Scan for the cell matching the given text and deliver its (X, Y) coordinate at center. 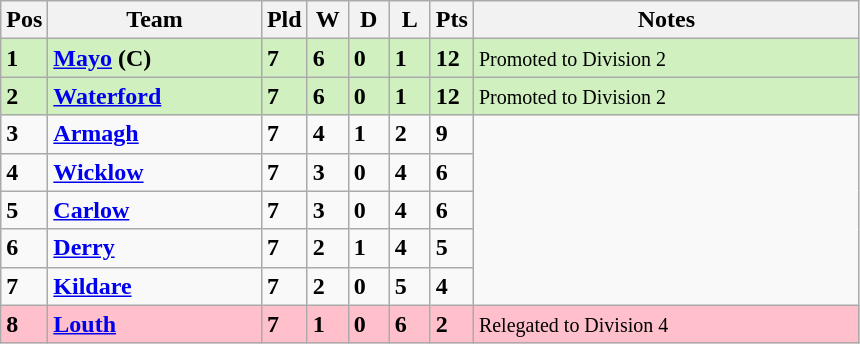
Armagh (155, 134)
Pts (452, 20)
W (328, 20)
9 (452, 134)
Kildare (155, 286)
D (368, 20)
8 (24, 324)
Pos (24, 20)
Waterford (155, 96)
Notes (666, 20)
Carlow (155, 210)
Mayo (C) (155, 58)
Derry (155, 248)
Wicklow (155, 172)
L (410, 20)
Louth (155, 324)
Pld (284, 20)
Team (155, 20)
Relegated to Division 4 (666, 324)
